Detect which cell encompasses the target text, then output its [x, y] center coordinate. 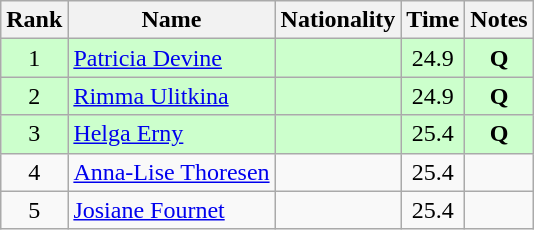
1 [34, 58]
3 [34, 134]
Rimma Ulitkina [172, 96]
Nationality [338, 20]
2 [34, 96]
Patricia Devine [172, 58]
5 [34, 210]
Notes [499, 20]
Name [172, 20]
4 [34, 172]
Helga Erny [172, 134]
Rank [34, 20]
Time [433, 20]
Anna-Lise Thoresen [172, 172]
Josiane Fournet [172, 210]
